Detect which cell encompasses the target text, then output its (X, Y) center coordinate. 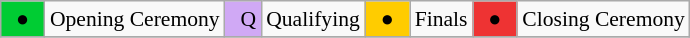
Closing Ceremony (604, 19)
Opening Ceremony (135, 19)
Qualifying (313, 19)
Q (244, 19)
Finals (442, 19)
